Determine the [X, Y] coordinate at the center of the cell enclosing the given text.  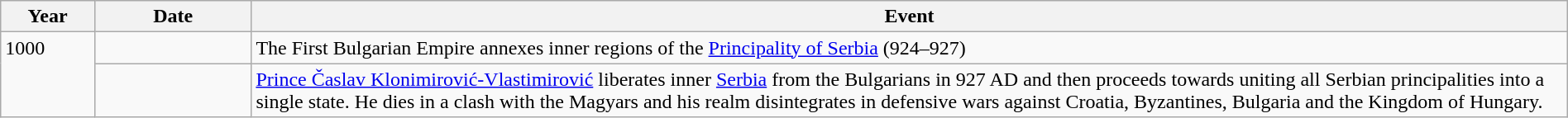
The First Bulgarian Empire annexes inner regions of the Principality of Serbia (924–927) [910, 48]
Event [910, 17]
Date [172, 17]
Year [48, 17]
1000 [48, 74]
